Return the [X, Y] coordinate for the center point of the cell that contains the specified text.  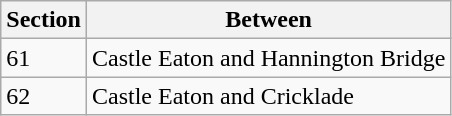
Between [268, 20]
61 [44, 58]
Castle Eaton and Cricklade [268, 96]
Section [44, 20]
Castle Eaton and Hannington Bridge [268, 58]
62 [44, 96]
